From the cell containing the given text, extract its center point as [X, Y] coordinate. 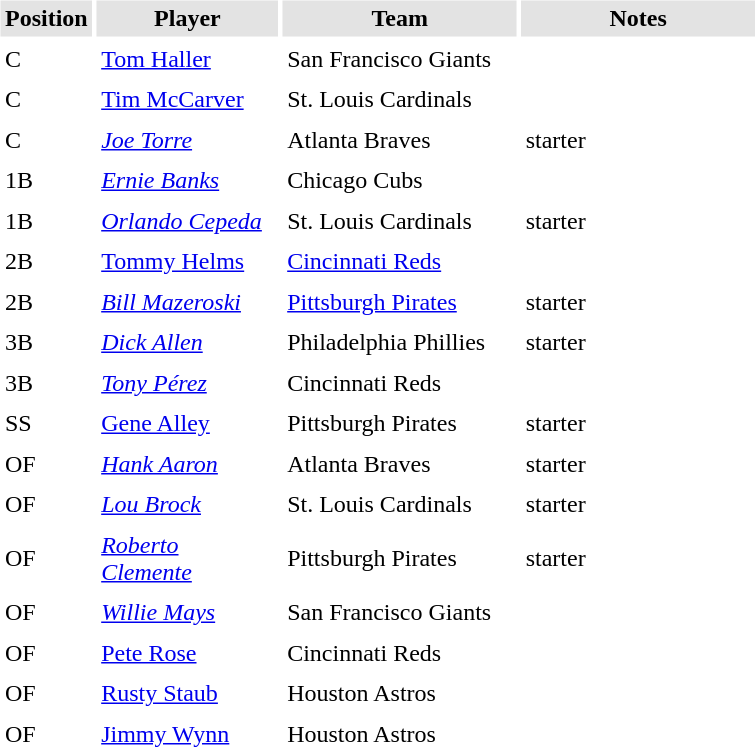
Player [188, 18]
Orlando Cepeda [188, 221]
Ernie Banks [188, 180]
Bill Mazeroski [188, 302]
Willie Mays [188, 612]
Dick Allen [188, 342]
Position [46, 18]
Roberto Clemente [188, 558]
Tony Pérez [188, 383]
Lou Brock [188, 504]
Chicago Cubs [400, 180]
Team [400, 18]
SS [46, 424]
Tim McCarver [188, 100]
Gene Alley [188, 424]
Tommy Helms [188, 262]
Hank Aaron [188, 464]
Pete Rose [188, 653]
Joe Torre [188, 140]
Rusty Staub [188, 694]
Houston Astros [400, 694]
Notes [638, 18]
Tom Haller [188, 59]
Philadelphia Phillies [400, 342]
